For the text-containing cell, return its midpoint in [X, Y] coordinate format. 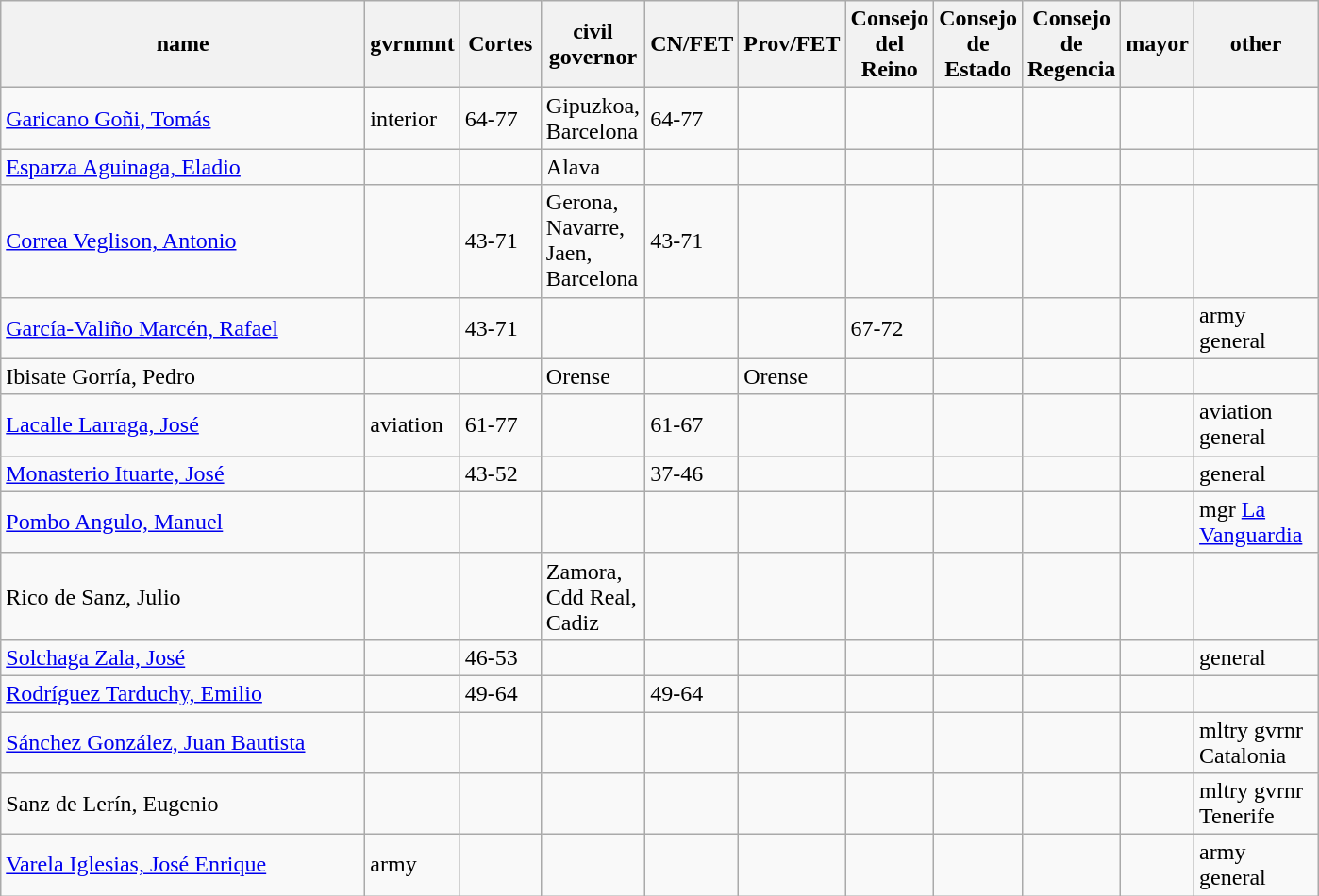
mgr La Vanguardia [1257, 523]
Consejo de Estado [978, 44]
Prov/FET [793, 44]
Alava [593, 167]
García-Valiño Marcén, Rafael [183, 328]
Cortes [500, 44]
Sánchez González, Juan Bautista [183, 741]
civil governor [593, 44]
CN/FET [693, 44]
Ibisate Gorría, Pedro [183, 376]
61-67 [693, 424]
Sanz de Lerín, Eugenio [183, 804]
Pombo Angulo, Manuel [183, 523]
Solchaga Zala, José [183, 657]
Consejo del Reino [890, 44]
67-72 [890, 328]
Consejo de Regencia [1071, 44]
name [183, 44]
Rodríguez Tarduchy, Emilio [183, 693]
army [412, 866]
Gipuzkoa, Barcelona [593, 119]
Rico de Sanz, Julio [183, 596]
43-52 [500, 473]
mltry gvrnr Catalonia [1257, 741]
Monasterio Ituarte, José [183, 473]
interior [412, 119]
46-53 [500, 657]
61-77 [500, 424]
gvrnmnt [412, 44]
Varela Iglesias, José Enrique [183, 866]
mltry gvrnr Tenerife [1257, 804]
aviation [412, 424]
Gerona, Navarre, Jaen, Barcelona [593, 241]
mayor [1158, 44]
Zamora, Cdd Real, Cadiz [593, 596]
Lacalle Larraga, José [183, 424]
other [1257, 44]
Garicano Goñi, Tomás [183, 119]
Esparza Aguinaga, Eladio [183, 167]
aviation general [1257, 424]
37-46 [693, 473]
Correa Veglison, Antonio [183, 241]
